Detect which cell encompasses the target text, then output its [x, y] center coordinate. 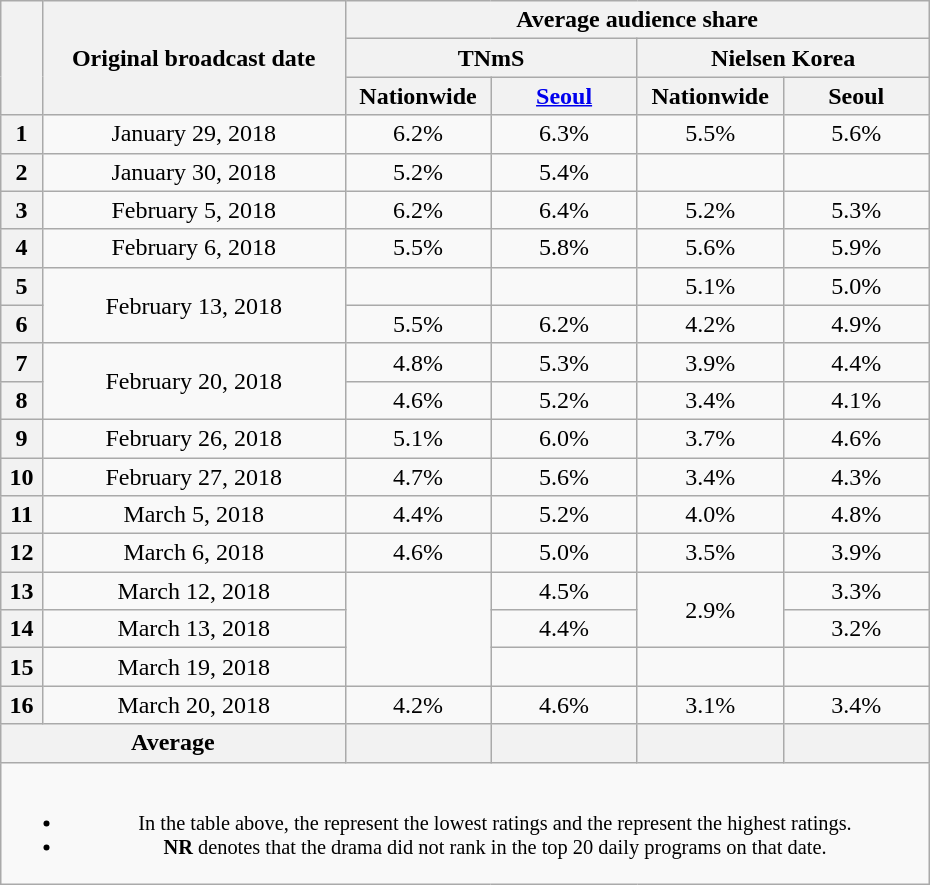
March 13, 2018 [194, 629]
16 [22, 705]
February 6, 2018 [194, 248]
15 [22, 667]
5 [22, 286]
13 [22, 591]
Average [173, 743]
5.9% [856, 248]
6.0% [564, 438]
12 [22, 553]
March 19, 2018 [194, 667]
14 [22, 629]
4.9% [856, 324]
1 [22, 134]
4 [22, 248]
6 [22, 324]
January 29, 2018 [194, 134]
TNmS [491, 58]
March 20, 2018 [194, 705]
March 6, 2018 [194, 553]
3.3% [856, 591]
January 30, 2018 [194, 172]
10 [22, 477]
3.7% [710, 438]
March 5, 2018 [194, 515]
March 12, 2018 [194, 591]
2.9% [710, 610]
Nielsen Korea [783, 58]
6.3% [564, 134]
February 13, 2018 [194, 305]
Average audience share [637, 20]
3.2% [856, 629]
4.7% [418, 477]
3 [22, 210]
Original broadcast date [194, 58]
2 [22, 172]
3.5% [710, 553]
February 20, 2018 [194, 381]
4.1% [856, 400]
3.1% [710, 705]
11 [22, 515]
4.0% [710, 515]
February 5, 2018 [194, 210]
February 27, 2018 [194, 477]
5.8% [564, 248]
6.4% [564, 210]
4.5% [564, 591]
February 26, 2018 [194, 438]
7 [22, 362]
4.3% [856, 477]
5.4% [564, 172]
9 [22, 438]
8 [22, 400]
